Locate the cell with the specified text and output its [x, y] center coordinate. 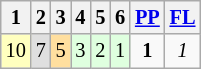
PP [148, 17]
7 [41, 51]
6 [120, 17]
4 [80, 17]
10 [16, 51]
FL [183, 17]
